Determine the (x, y) coordinate at the center of the cell enclosing the given text.  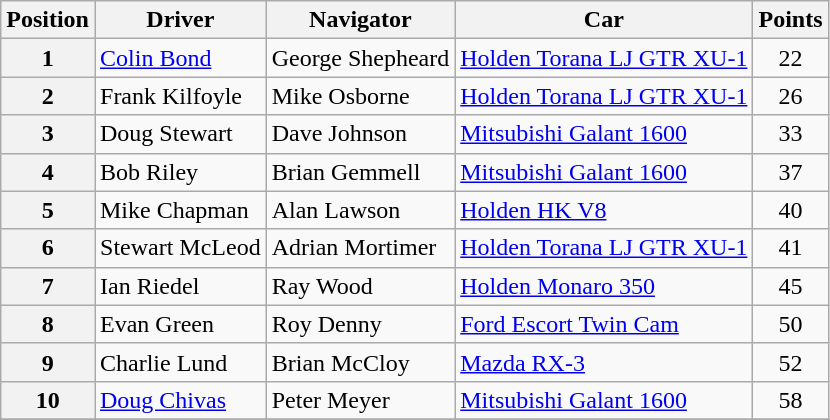
Stewart McLeod (180, 248)
Ray Wood (360, 286)
Peter Meyer (360, 400)
8 (48, 324)
9 (48, 362)
Brian Gemmell (360, 172)
Evan Green (180, 324)
33 (790, 134)
Driver (180, 20)
Doug Stewart (180, 134)
Alan Lawson (360, 210)
Navigator (360, 20)
Brian McCloy (360, 362)
10 (48, 400)
Charlie Lund (180, 362)
Points (790, 20)
Ford Escort Twin Cam (604, 324)
Mazda RX-3 (604, 362)
Car (604, 20)
40 (790, 210)
Holden HK V8 (604, 210)
Mike Chapman (180, 210)
26 (790, 96)
22 (790, 58)
George Shepheard (360, 58)
Frank Kilfoyle (180, 96)
Mike Osborne (360, 96)
Dave Johnson (360, 134)
41 (790, 248)
Holden Monaro 350 (604, 286)
45 (790, 286)
Bob Riley (180, 172)
Ian Riedel (180, 286)
Position (48, 20)
5 (48, 210)
Adrian Mortimer (360, 248)
1 (48, 58)
4 (48, 172)
2 (48, 96)
Doug Chivas (180, 400)
3 (48, 134)
52 (790, 362)
58 (790, 400)
Roy Denny (360, 324)
6 (48, 248)
Colin Bond (180, 58)
7 (48, 286)
50 (790, 324)
37 (790, 172)
